Output the (X, Y) coordinate of the center of the cell containing the given text.  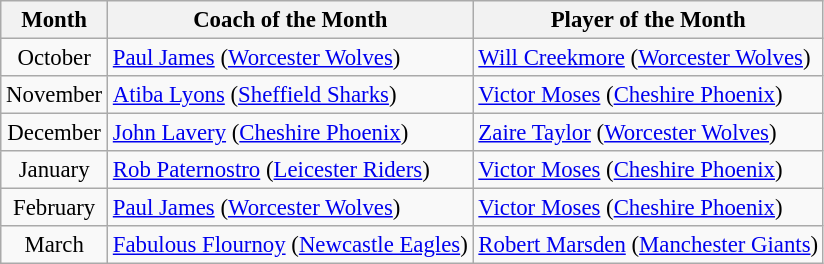
Will Creekmore (Worcester Wolves) (648, 58)
March (54, 245)
Player of the Month (648, 20)
Robert Marsden (Manchester Giants) (648, 245)
Zaire Taylor (Worcester Wolves) (648, 133)
January (54, 170)
Fabulous Flournoy (Newcastle Eagles) (291, 245)
John Lavery (Cheshire Phoenix) (291, 133)
Month (54, 20)
Atiba Lyons (Sheffield Sharks) (291, 95)
Coach of the Month (291, 20)
October (54, 58)
November (54, 95)
February (54, 208)
Rob Paternostro (Leicester Riders) (291, 170)
December (54, 133)
